Return (x, y) of the center of cell containing provided text 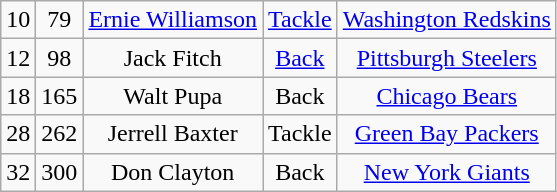
Jack Fitch (173, 58)
12 (18, 58)
New York Giants (446, 172)
Ernie Williamson (173, 20)
Don Clayton (173, 172)
300 (60, 172)
Walt Pupa (173, 96)
79 (60, 20)
Chicago Bears (446, 96)
Jerrell Baxter (173, 134)
10 (18, 20)
28 (18, 134)
32 (18, 172)
18 (18, 96)
262 (60, 134)
98 (60, 58)
165 (60, 96)
Green Bay Packers (446, 134)
Pittsburgh Steelers (446, 58)
Washington Redskins (446, 20)
